Locate the cell with the specified text and output its (X, Y) center coordinate. 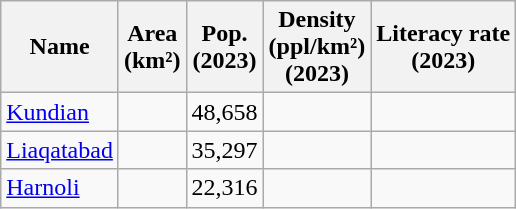
Literacy rate(2023) (444, 47)
48,658 (224, 112)
Harnoli (60, 188)
Density(ppl/km²)(2023) (317, 47)
Liaqatabad (60, 150)
Area(km²) (152, 47)
Kundian (60, 112)
Pop.(2023) (224, 47)
Name (60, 47)
35,297 (224, 150)
22,316 (224, 188)
